From the cell containing the given text, extract its center point as [x, y] coordinate. 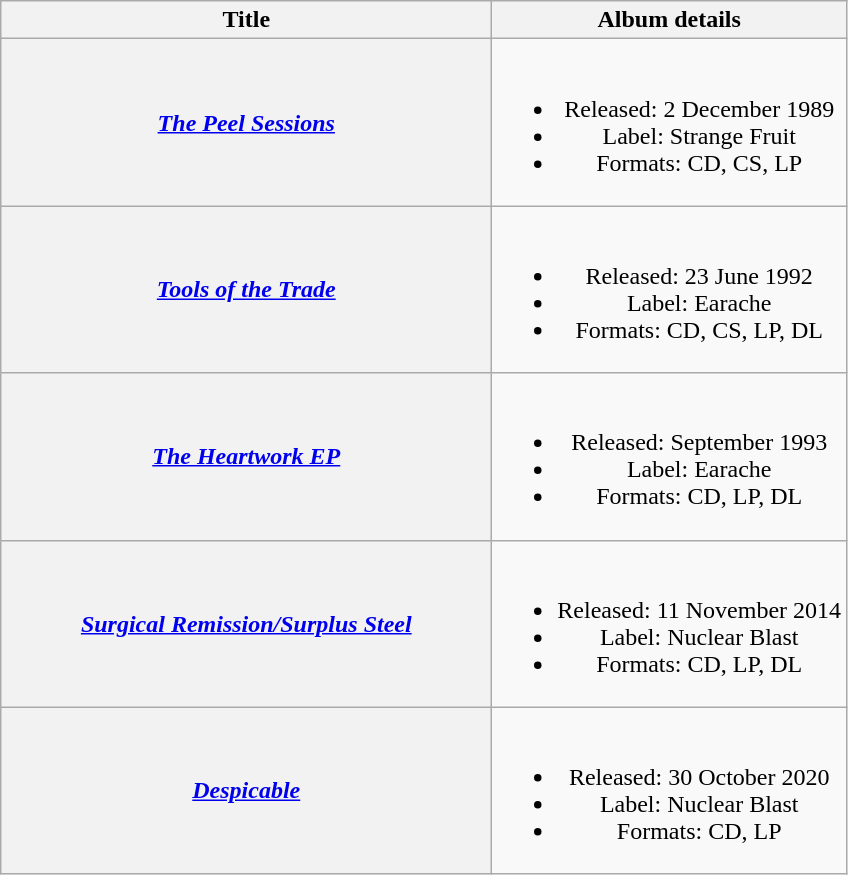
The Peel Sessions [246, 122]
Released: 11 November 2014Label: Nuclear BlastFormats: CD, LP, DL [670, 624]
Released: 23 June 1992Label: EaracheFormats: CD, CS, LP, DL [670, 290]
Surgical Remission/Surplus Steel [246, 624]
Released: 30 October 2020Label: Nuclear BlastFormats: CD, LP [670, 790]
Released: September 1993Label: EaracheFormats: CD, LP, DL [670, 456]
Album details [670, 20]
The Heartwork EP [246, 456]
Title [246, 20]
Released: 2 December 1989Label: Strange FruitFormats: CD, CS, LP [670, 122]
Tools of the Trade [246, 290]
Despicable [246, 790]
